Provide the (X, Y) coordinate of the cell's center where the given text is located.  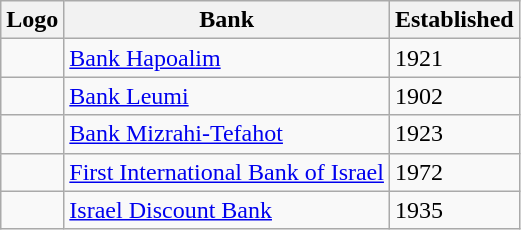
Established (454, 20)
1921 (454, 58)
1972 (454, 172)
Logo (32, 20)
Bank Hapoalim (227, 58)
1923 (454, 134)
Bank Mizrahi-Tefahot (227, 134)
Bank (227, 20)
1902 (454, 96)
Israel Discount Bank (227, 210)
First International Bank of Israel (227, 172)
1935 (454, 210)
Bank Leumi (227, 96)
